Locate the cell with the specified text and output its (X, Y) center coordinate. 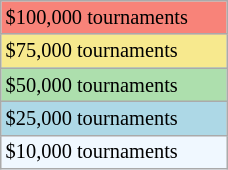
$10,000 tournaments (114, 152)
$25,000 tournaments (114, 118)
$100,000 tournaments (114, 17)
$75,000 tournaments (114, 51)
$50,000 tournaments (114, 85)
